Pinpoint the cell where the given text exists, returning its [X, Y] midpoint coordinate. 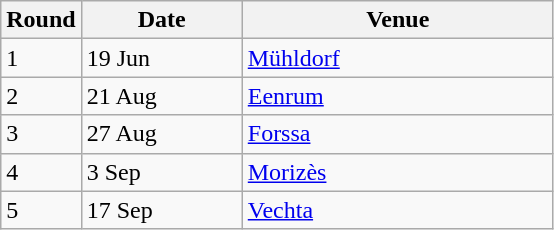
2 [41, 96]
Forssa [398, 134]
5 [41, 210]
1 [41, 58]
Date [162, 20]
4 [41, 172]
27 Aug [162, 134]
Morizès [398, 172]
Eenrum [398, 96]
3 [41, 134]
Round [41, 20]
Venue [398, 20]
21 Aug [162, 96]
3 Sep [162, 172]
Mühldorf [398, 58]
19 Jun [162, 58]
17 Sep [162, 210]
Vechta [398, 210]
